Detect which cell encompasses the target text, then output its [x, y] center coordinate. 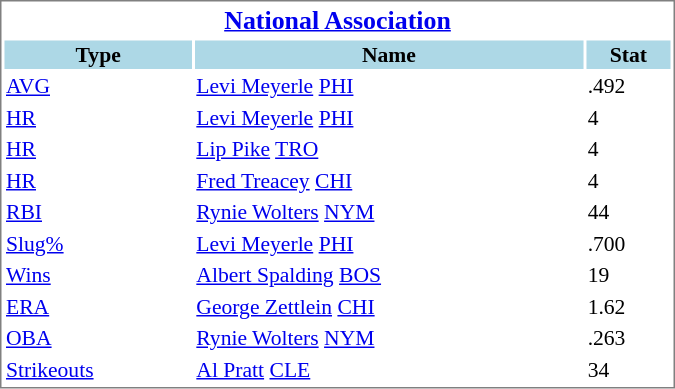
AVG [98, 86]
ERA [98, 306]
Lip Pike TRO [389, 149]
Stat [628, 54]
Name [389, 54]
George Zettlein CHI [389, 306]
Albert Spalding BOS [389, 275]
Wins [98, 275]
Slug% [98, 244]
1.62 [628, 306]
OBA [98, 338]
RBI [98, 212]
.492 [628, 86]
.700 [628, 244]
Type [98, 54]
Al Pratt CLE [389, 370]
19 [628, 275]
34 [628, 370]
National Association [337, 20]
Strikeouts [98, 370]
Fred Treacey CHI [389, 180]
44 [628, 212]
.263 [628, 338]
